Determine the [X, Y] coordinate at the center of the cell enclosing the given text.  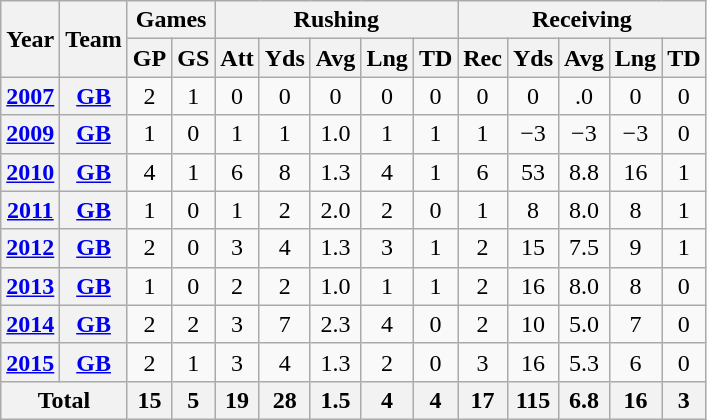
115 [532, 400]
10 [532, 324]
GS [194, 58]
2013 [30, 286]
17 [483, 400]
2015 [30, 362]
Year [30, 39]
2014 [30, 324]
GP [149, 58]
5.0 [584, 324]
Rec [483, 58]
Receiving [582, 20]
2.3 [336, 324]
7.5 [584, 248]
2011 [30, 210]
Games [170, 20]
Team [94, 39]
Total [64, 400]
.0 [584, 96]
2009 [30, 134]
2007 [30, 96]
8.8 [584, 172]
2.0 [336, 210]
Att [237, 58]
5 [194, 400]
6.8 [584, 400]
1.5 [336, 400]
28 [284, 400]
53 [532, 172]
9 [635, 248]
Rushing [336, 20]
2010 [30, 172]
2012 [30, 248]
5.3 [584, 362]
19 [237, 400]
